Scan for the cell matching the given text and deliver its (x, y) coordinate at center. 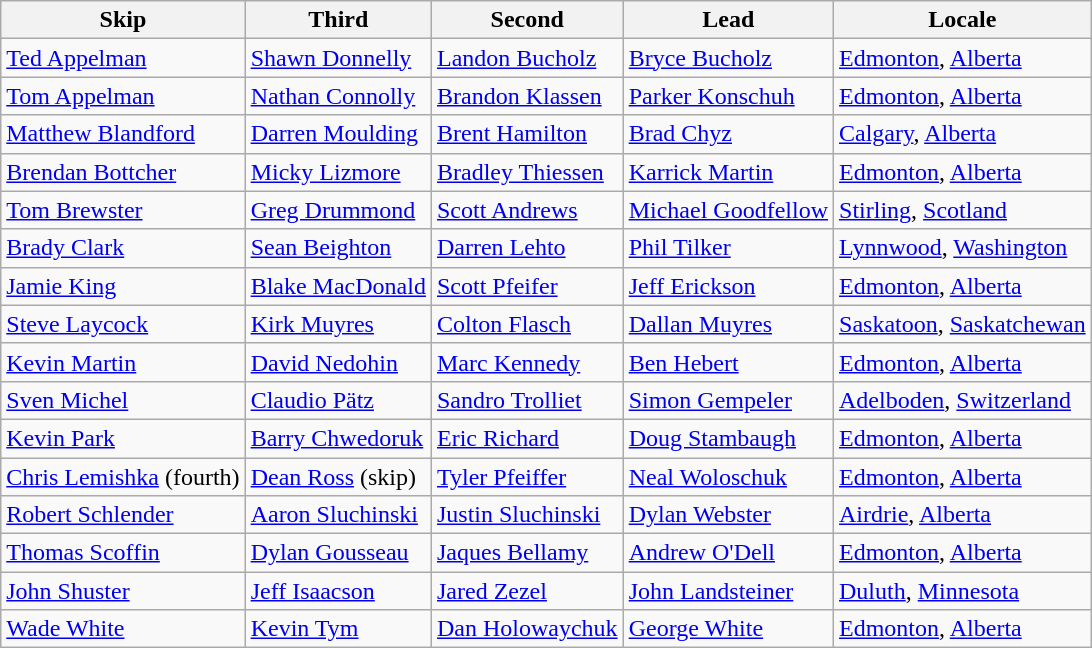
Kirk Muyres (338, 324)
Scott Pfeifer (527, 286)
Andrew O'Dell (728, 553)
John Landsteiner (728, 591)
Second (527, 20)
Dallan Muyres (728, 324)
Kevin Park (123, 438)
Tom Brewster (123, 210)
Sven Michel (123, 400)
Jaques Bellamy (527, 553)
Robert Schlender (123, 515)
Airdrie, Alberta (963, 515)
Jared Zezel (527, 591)
Claudio Pätz (338, 400)
Ted Appelman (123, 58)
Brady Clark (123, 248)
Phil Tilker (728, 248)
Lead (728, 20)
Brendan Bottcher (123, 172)
Marc Kennedy (527, 362)
Shawn Donnelly (338, 58)
Chris Lemishka (fourth) (123, 477)
Adelboden, Switzerland (963, 400)
Michael Goodfellow (728, 210)
Dylan Webster (728, 515)
Third (338, 20)
Brandon Klassen (527, 96)
Colton Flasch (527, 324)
Darren Moulding (338, 134)
Tom Appelman (123, 96)
Dan Holowaychuk (527, 629)
Jeff Isaacson (338, 591)
Jeff Erickson (728, 286)
Nathan Connolly (338, 96)
Micky Lizmore (338, 172)
Steve Laycock (123, 324)
Duluth, Minnesota (963, 591)
John Shuster (123, 591)
Greg Drummond (338, 210)
Justin Sluchinski (527, 515)
Dean Ross (skip) (338, 477)
Blake MacDonald (338, 286)
Thomas Scoffin (123, 553)
Saskatoon, Saskatchewan (963, 324)
Karrick Martin (728, 172)
Doug Stambaugh (728, 438)
Locale (963, 20)
Darren Lehto (527, 248)
Brent Hamilton (527, 134)
Stirling, Scotland (963, 210)
Dylan Gousseau (338, 553)
David Nedohin (338, 362)
Kevin Tym (338, 629)
Sean Beighton (338, 248)
Kevin Martin (123, 362)
Ben Hebert (728, 362)
Bradley Thiessen (527, 172)
Landon Bucholz (527, 58)
Aaron Sluchinski (338, 515)
Simon Gempeler (728, 400)
Tyler Pfeiffer (527, 477)
Eric Richard (527, 438)
Parker Konschuh (728, 96)
Jamie King (123, 286)
Neal Woloschuk (728, 477)
Matthew Blandford (123, 134)
George White (728, 629)
Calgary, Alberta (963, 134)
Scott Andrews (527, 210)
Lynnwood, Washington (963, 248)
Brad Chyz (728, 134)
Bryce Bucholz (728, 58)
Skip (123, 20)
Barry Chwedoruk (338, 438)
Wade White (123, 629)
Sandro Trolliet (527, 400)
